Output the [x, y] coordinate of the center of the cell containing the given text.  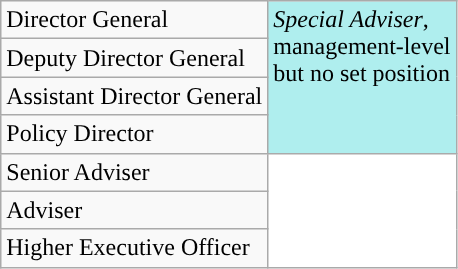
Deputy Director General [134, 58]
Adviser [134, 210]
Policy Director [134, 134]
Higher Executive Officer [134, 248]
Senior Adviser [134, 172]
Special Adviser,management-levelbut no set position [362, 77]
Assistant Director General [134, 96]
Director General [134, 20]
